Extract the [x, y] coordinate from the center of the cell holding the provided text.  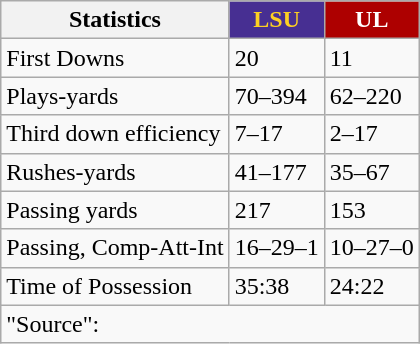
7–17 [276, 134]
62–220 [372, 96]
LSU [276, 20]
First Downs [115, 58]
20 [276, 58]
16–29–1 [276, 248]
Plays-yards [115, 96]
Third down efficiency [115, 134]
Passing yards [115, 210]
153 [372, 210]
Passing, Comp-Att-Int [115, 248]
217 [276, 210]
2–17 [372, 134]
UL [372, 20]
Statistics [115, 20]
41–177 [276, 172]
70–394 [276, 96]
10–27–0 [372, 248]
Rushes-yards [115, 172]
"Source": [210, 324]
35–67 [372, 172]
11 [372, 58]
Time of Possession [115, 286]
24:22 [372, 286]
35:38 [276, 286]
